Output the [X, Y] coordinate of the center of the cell containing the given text.  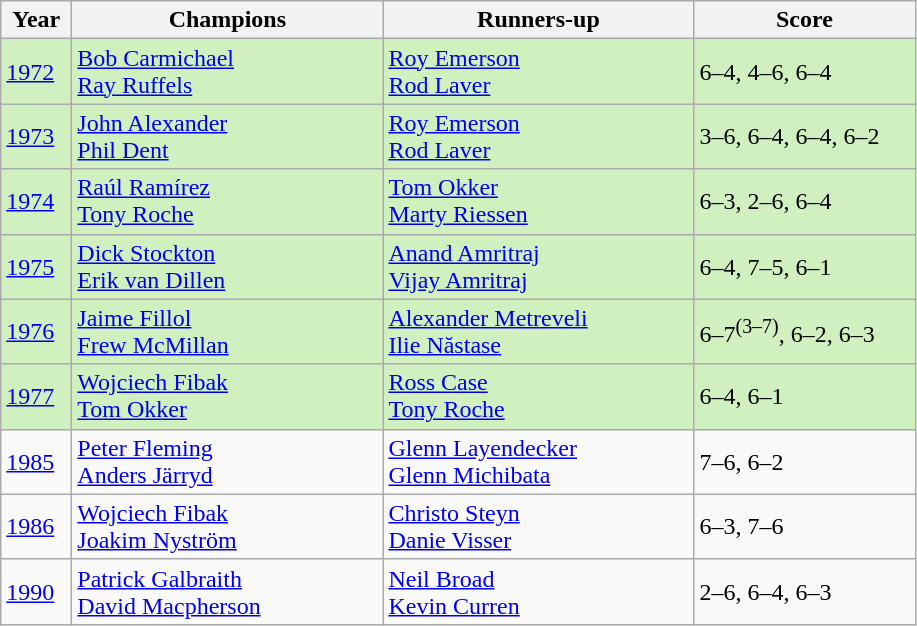
Christo Steyn Danie Visser [538, 526]
6–4, 4–6, 6–4 [804, 72]
6–7(3–7), 6–2, 6–3 [804, 332]
1990 [36, 592]
1975 [36, 266]
6–3, 7–6 [804, 526]
Ross Case Tony Roche [538, 396]
John Alexander Phil Dent [228, 136]
1972 [36, 72]
Glenn Layendecker Glenn Michibata [538, 462]
1973 [36, 136]
Wojciech Fibak Tom Okker [228, 396]
1985 [36, 462]
Bob Carmichael Ray Ruffels [228, 72]
Neil Broad Kevin Curren [538, 592]
6–4, 7–5, 6–1 [804, 266]
Peter Fleming Anders Järryd [228, 462]
Jaime Fillol Frew McMillan [228, 332]
Wojciech Fibak Joakim Nyström [228, 526]
Tom Okker Marty Riessen [538, 202]
1977 [36, 396]
1986 [36, 526]
Alexander Metreveli Ilie Năstase [538, 332]
Score [804, 20]
7–6, 6–2 [804, 462]
Year [36, 20]
Patrick Galbraith David Macpherson [228, 592]
Runners-up [538, 20]
2–6, 6–4, 6–3 [804, 592]
Anand Amritraj Vijay Amritraj [538, 266]
1974 [36, 202]
6–3, 2–6, 6–4 [804, 202]
3–6, 6–4, 6–4, 6–2 [804, 136]
6–4, 6–1 [804, 396]
Champions [228, 20]
Raúl Ramírez Tony Roche [228, 202]
1976 [36, 332]
Dick Stockton Erik van Dillen [228, 266]
